Provide the (x, y) coordinate of the cell's center where the given text is located.  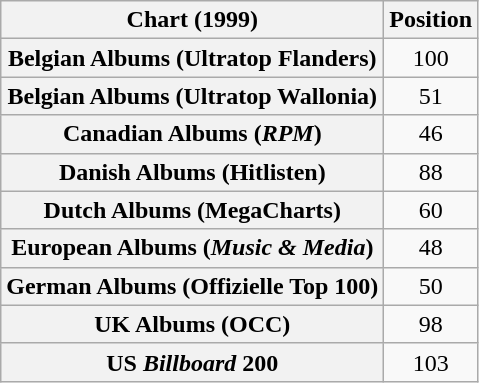
Chart (1999) (192, 20)
Dutch Albums (MegaCharts) (192, 210)
50 (431, 286)
Danish Albums (Hitlisten) (192, 172)
98 (431, 324)
51 (431, 96)
46 (431, 134)
Position (431, 20)
European Albums (Music & Media) (192, 248)
100 (431, 58)
Canadian Albums (RPM) (192, 134)
US Billboard 200 (192, 362)
48 (431, 248)
60 (431, 210)
UK Albums (OCC) (192, 324)
German Albums (Offizielle Top 100) (192, 286)
Belgian Albums (Ultratop Flanders) (192, 58)
Belgian Albums (Ultratop Wallonia) (192, 96)
103 (431, 362)
88 (431, 172)
